Scan for the cell matching the given text and deliver its (X, Y) coordinate at center. 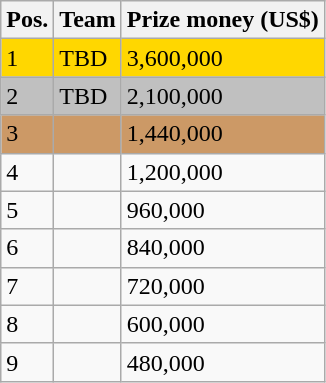
3 (28, 134)
Team (88, 20)
1 (28, 58)
840,000 (222, 248)
1,440,000 (222, 134)
2,100,000 (222, 96)
8 (28, 324)
2 (28, 96)
1,200,000 (222, 172)
4 (28, 172)
3,600,000 (222, 58)
Pos. (28, 20)
7 (28, 286)
720,000 (222, 286)
6 (28, 248)
600,000 (222, 324)
480,000 (222, 362)
9 (28, 362)
Prize money (US$) (222, 20)
960,000 (222, 210)
5 (28, 210)
